Capture the cell that displays the provided text and extract its (x, y) central coordinate. 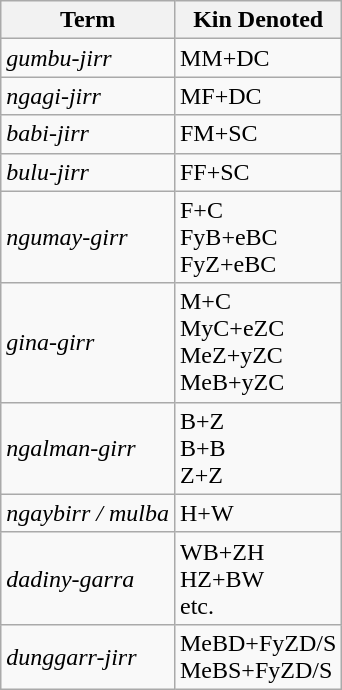
Kin Denoted (258, 20)
ngagi-jirr (88, 96)
MeBD+FyZD/SMeBS+FyZD/S (258, 656)
MM+DC (258, 58)
FF+SC (258, 172)
ngalman-girr (88, 448)
gumbu-jirr (88, 58)
B+ZB+BZ+Z (258, 448)
FM+SC (258, 134)
H+W (258, 513)
ngaybirr / mulba (88, 513)
ngumay-girr (88, 237)
dadiny-garra (88, 578)
M+CMyC+eZCMeZ+yZCMeB+yZC (258, 342)
babi-jirr (88, 134)
Term (88, 20)
WB+ZHHZ+BWetc. (258, 578)
bulu-jirr (88, 172)
MF+DC (258, 96)
F+CFyB+eBCFyZ+eBC (258, 237)
dunggarr-jirr (88, 656)
gina-girr (88, 342)
